Locate the cell with the specified text and output its [X, Y] center coordinate. 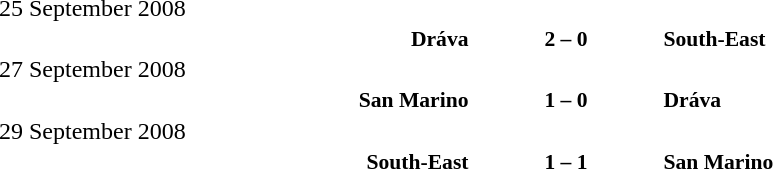
2 – 0 [566, 38]
1 – 0 [566, 100]
